Pinpoint the cell where the given text exists, returning its (x, y) midpoint coordinate. 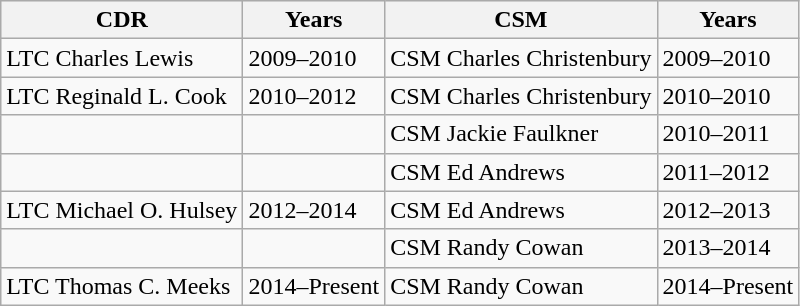
LTC Michael O. Hulsey (122, 210)
LTC Reginald L. Cook (122, 96)
CSM Jackie Faulkner (521, 134)
2010–2010 (728, 96)
2012–2014 (314, 210)
2011–2012 (728, 172)
2010–2011 (728, 134)
CDR (122, 20)
LTC Charles Lewis (122, 58)
CSM (521, 20)
2012–2013 (728, 210)
LTC Thomas C. Meeks (122, 286)
2010–2012 (314, 96)
2013–2014 (728, 248)
